Pinpoint the cell where the given text exists, returning its [X, Y] midpoint coordinate. 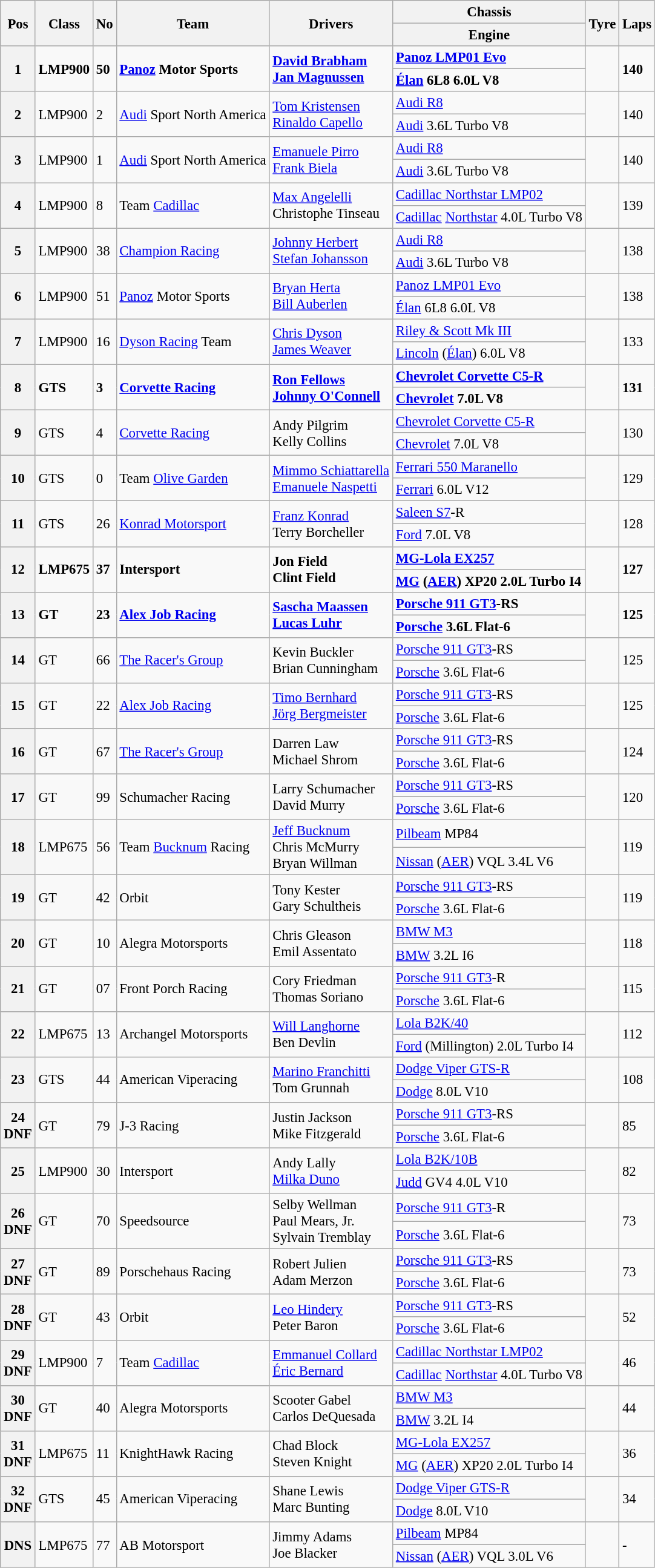
43 [105, 1317]
24DNF [18, 1126]
30 [105, 1170]
- [637, 1544]
112 [637, 1034]
BMW 3.2L I4 [489, 1420]
Pos [18, 23]
Speedsource [193, 1221]
14 [18, 661]
Ford (Millington) 2.0L Turbo I4 [489, 1046]
Ferrari 6.0L V12 [489, 490]
J-3 Racing [193, 1126]
0 [105, 478]
Chad Block Steven Knight [331, 1454]
9 [18, 433]
79 [105, 1126]
Team Bucknum Racing [193, 847]
Emmanuel Collard Éric Bernard [331, 1363]
19 [18, 898]
Judd GV4 4.0L V10 [489, 1183]
50 [105, 69]
36 [637, 1454]
Leo Hindery Peter Baron [331, 1317]
Saleen S7-R [489, 513]
120 [637, 796]
139 [637, 206]
Larry Schumacher David Murry [331, 796]
28DNF [18, 1317]
Team [193, 23]
Andy Pilgrim Kelly Collins [331, 433]
82 [637, 1170]
Max Angelelli Christophe Tinseau [331, 206]
Chris Gleason Emil Assentato [331, 943]
Chassis [489, 12]
85 [637, 1126]
Chris Dyson James Weaver [331, 341]
Lincoln (Élan) 6.0L V8 [489, 353]
Robert Julien Adam Merzon [331, 1272]
46 [637, 1363]
Ford 7.0L V8 [489, 536]
67 [105, 752]
Nissan (AER) VQL 3.0L V6 [489, 1557]
Darren Law Michael Shrom [331, 752]
20 [18, 943]
Scooter Gabel Carlos DeQuesada [331, 1408]
70 [105, 1221]
Riley & Scott Mk III [489, 330]
Selby Wellman Paul Mears, Jr. Sylvain Tremblay [331, 1221]
29DNF [18, 1363]
26DNF [18, 1221]
Jeff Bucknum Chris McMurry Bryan Willman [331, 847]
Engine [489, 35]
No [105, 23]
32DNF [18, 1500]
27DNF [18, 1272]
Dyson Racing Team [193, 341]
89 [105, 1272]
15 [18, 706]
Mimmo Schiattarella Emanuele Naspetti [331, 478]
DNS [18, 1544]
37 [105, 569]
Andy Lally Milka Duno [331, 1170]
18 [18, 847]
25 [18, 1170]
Bryan Herta Bill Auberlen [331, 297]
Emanuele Pirro Frank Biela [331, 160]
Ferrari 550 Maranello [489, 467]
Will Langhorne Ben Devlin [331, 1034]
David Brabham Jan Magnussen [331, 69]
KnightHawk Racing [193, 1454]
31DNF [18, 1454]
21 [18, 989]
Front Porch Racing [193, 989]
129 [637, 478]
Cory Friedman Thomas Soriano [331, 989]
5 [18, 251]
Shane Lewis Marc Bunting [331, 1500]
Tyre [602, 23]
99 [105, 796]
38 [105, 251]
Tony Kester Gary Schultheis [331, 898]
51 [105, 297]
BMW 3.2L I6 [489, 955]
Tom Kristensen Rinaldo Capello [331, 114]
Porschehaus Racing [193, 1272]
Archangel Motorsports [193, 1034]
Schumacher Racing [193, 796]
130 [637, 433]
42 [105, 898]
Lola B2K/10B [489, 1160]
Timo Bernhard Jörg Bergmeister [331, 706]
Ron Fellows Johnny O'Connell [331, 387]
Kevin Buckler Brian Cunningham [331, 661]
124 [637, 752]
07 [105, 989]
Nissan (AER) VQL 3.4L V6 [489, 861]
Jimmy Adams Joe Blacker [331, 1544]
AB Motorsport [193, 1544]
Jon Field Clint Field [331, 569]
6 [18, 297]
Drivers [331, 23]
Konrad Motorsport [193, 524]
131 [637, 387]
Lola B2K/40 [489, 1023]
Marino Franchitti Tom Grunnah [331, 1080]
133 [637, 341]
40 [105, 1408]
108 [637, 1080]
Laps [637, 23]
115 [637, 989]
Team Olive Garden [193, 478]
Justin Jackson Mike Fitzgerald [331, 1126]
128 [637, 524]
Class [64, 23]
34 [637, 1500]
Sascha Maassen Lucas Luhr [331, 615]
77 [105, 1544]
30DNF [18, 1408]
127 [637, 569]
118 [637, 943]
26 [105, 524]
45 [105, 1500]
52 [637, 1317]
17 [18, 796]
12 [18, 569]
66 [105, 661]
56 [105, 847]
Champion Racing [193, 251]
Johnny Herbert Stefan Johansson [331, 251]
Franz Konrad Terry Borcheller [331, 524]
